Capture the cell that displays the provided text and extract its (x, y) central coordinate. 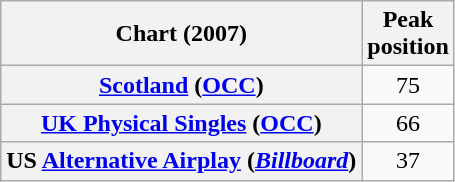
Peakposition (408, 34)
US Alternative Airplay (Billboard) (182, 161)
Chart (2007) (182, 34)
Scotland (OCC) (182, 85)
UK Physical Singles (OCC) (182, 123)
66 (408, 123)
37 (408, 161)
75 (408, 85)
